Extract the (x, y) coordinate from the center of the cell holding the provided text.  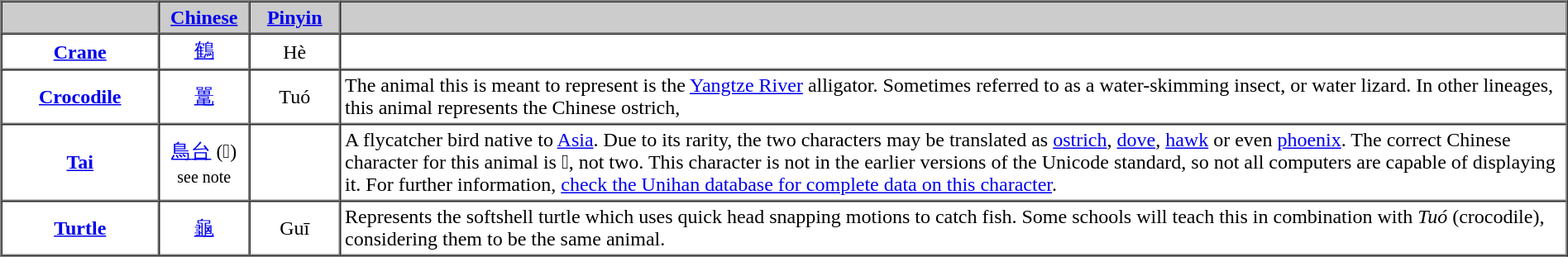
Tai (80, 162)
Pinyin (295, 18)
鳥台 (𩿡) see note (204, 162)
鼍 (204, 97)
Turtle (80, 228)
Tuó (295, 97)
Guī (295, 228)
Hè (295, 51)
Crane (80, 51)
Chinese (204, 18)
龜 (204, 228)
Crocodile (80, 97)
鶴 (204, 51)
